Return [X, Y] of the center of cell containing provided text 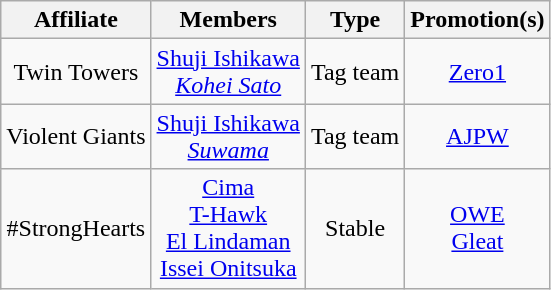
Members [228, 20]
Twin Towers [76, 72]
Affiliate [76, 20]
CimaT-HawkEl LindamanIssei Onitsuka [228, 228]
AJPW [478, 136]
Violent Giants [76, 136]
Stable [354, 228]
Promotion(s) [478, 20]
Shuji IshikawaKohei Sato [228, 72]
Type [354, 20]
Shuji IshikawaSuwama [228, 136]
Zero1 [478, 72]
OWEGleat [478, 228]
#StrongHearts [76, 228]
